Extract the [X, Y] coordinate from the center of the cell holding the provided text.  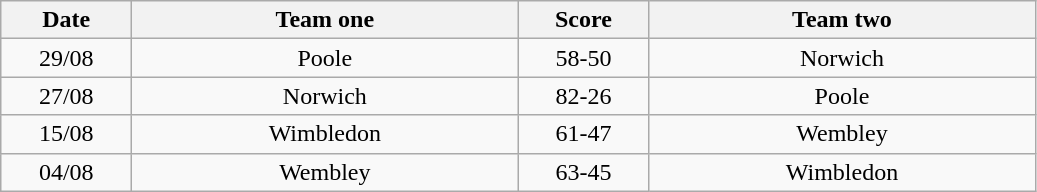
27/08 [66, 96]
Score [584, 20]
63-45 [584, 172]
Date [66, 20]
61-47 [584, 134]
15/08 [66, 134]
Team one [325, 20]
82-26 [584, 96]
Team two [842, 20]
29/08 [66, 58]
04/08 [66, 172]
58-50 [584, 58]
